Provide the [X, Y] coordinate of the cell's center where the given text is located.  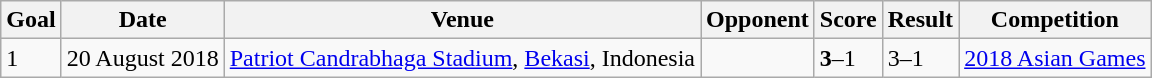
Patriot Candrabhaga Stadium, Bekasi, Indonesia [462, 58]
Opponent [758, 20]
Goal [31, 20]
Date [142, 20]
2018 Asian Games [1055, 58]
Competition [1055, 20]
Result [920, 20]
20 August 2018 [142, 58]
Venue [462, 20]
Score [848, 20]
1 [31, 58]
